From the cell containing the given text, extract its center point as [x, y] coordinate. 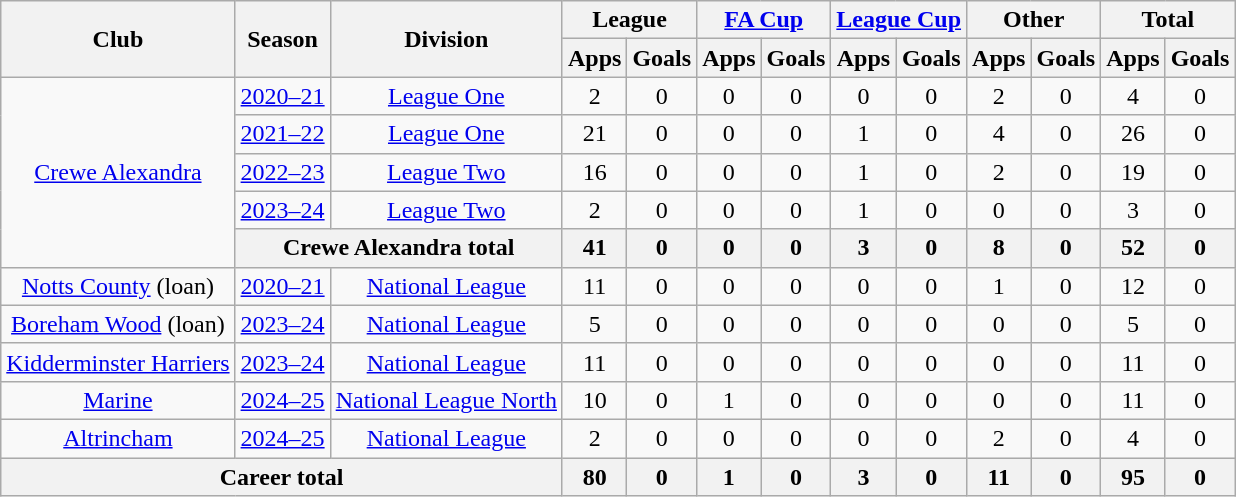
Career total [282, 477]
Other [1034, 20]
26 [1133, 134]
FA Cup [764, 20]
80 [594, 477]
Total [1168, 20]
Crewe Alexandra [118, 172]
12 [1133, 286]
52 [1133, 248]
Crewe Alexandra total [398, 248]
21 [594, 134]
League [629, 20]
2021–22 [282, 134]
16 [594, 172]
Club [118, 39]
Division [446, 39]
Kidderminster Harriers [118, 362]
2022–23 [282, 172]
Boreham Wood (loan) [118, 324]
19 [1133, 172]
10 [594, 400]
Season [282, 39]
Altrincham [118, 438]
League Cup [899, 20]
Notts County (loan) [118, 286]
41 [594, 248]
8 [999, 248]
95 [1133, 477]
Marine [118, 400]
National League North [446, 400]
